Capture the cell that displays the provided text and extract its [X, Y] central coordinate. 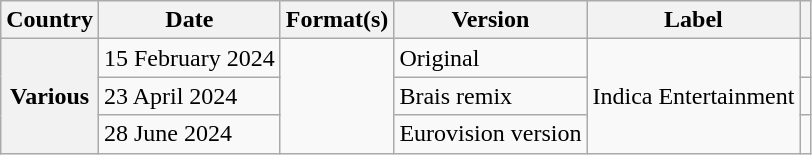
Label [694, 20]
Various [50, 96]
Date [189, 20]
28 June 2024 [189, 134]
Brais remix [490, 96]
15 February 2024 [189, 58]
Format(s) [337, 20]
Eurovision version [490, 134]
Country [50, 20]
Original [490, 58]
Version [490, 20]
Indica Entertainment [694, 96]
23 April 2024 [189, 96]
